Output the [X, Y] coordinate of the center of the cell containing the given text.  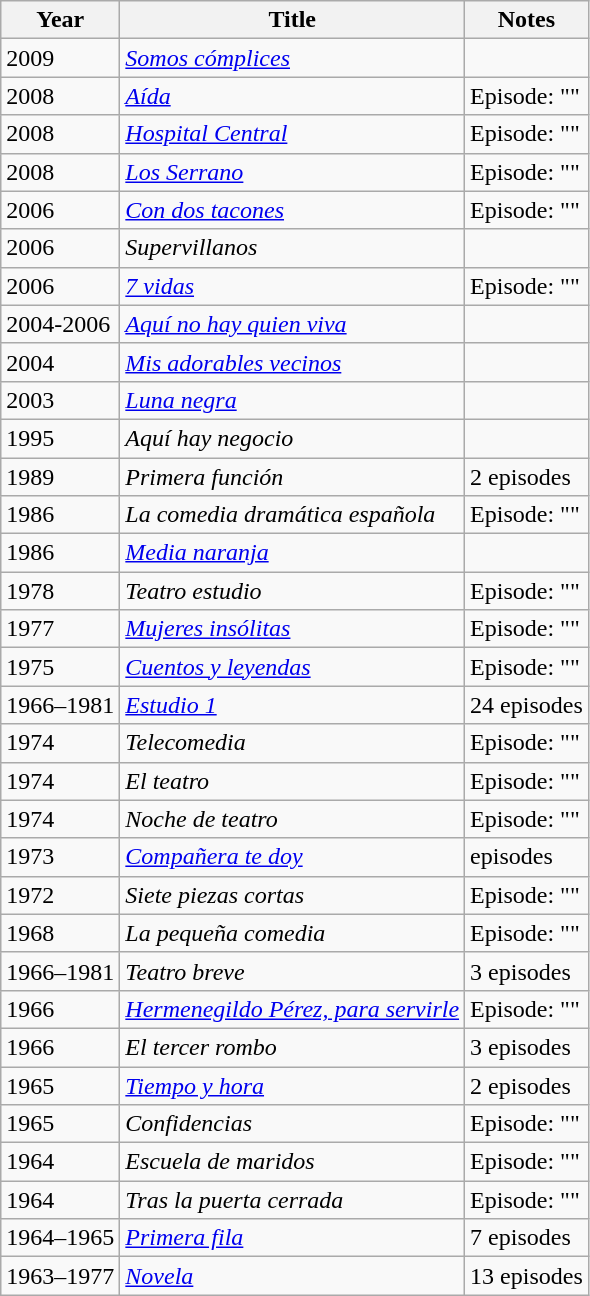
2009 [60, 58]
Hospital Central [292, 134]
Compañera te doy [292, 857]
La comedia dramática española [292, 515]
Telecomedia [292, 743]
1978 [60, 591]
Los Serrano [292, 172]
Mujeres insólitas [292, 629]
1972 [60, 895]
Novela [292, 1276]
Primera fila [292, 1238]
1975 [60, 667]
1989 [60, 477]
13 episodes [527, 1276]
Teatro breve [292, 971]
El tercer rombo [292, 1047]
Luna negra [292, 400]
Notes [527, 20]
Tras la puerta cerrada [292, 1200]
Supervillanos [292, 248]
Tiempo y hora [292, 1085]
2004 [60, 362]
Aída [292, 96]
7 episodes [527, 1238]
La pequeña comedia [292, 933]
Estudio 1 [292, 705]
Mis adorables vecinos [292, 362]
Aquí hay negocio [292, 438]
Noche de teatro [292, 819]
Teatro estudio [292, 591]
1995 [60, 438]
Con dos tacones [292, 210]
2004-2006 [60, 324]
Primera función [292, 477]
1973 [60, 857]
Confidencias [292, 1124]
Title [292, 20]
Year [60, 20]
Hermenegildo Pérez, para servirle [292, 1009]
El teatro [292, 781]
7 vidas [292, 286]
1968 [60, 933]
Siete piezas cortas [292, 895]
Media naranja [292, 553]
Somos cómplices [292, 58]
Cuentos y leyendas [292, 667]
1964–1965 [60, 1238]
1963–1977 [60, 1276]
1977 [60, 629]
Escuela de maridos [292, 1162]
Aquí no hay quien viva [292, 324]
24 episodes [527, 705]
episodes [527, 857]
2003 [60, 400]
